Return the [x, y] coordinate for the center point of the cell that contains the specified text.  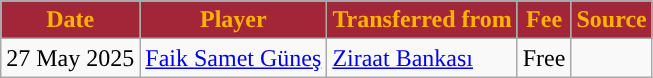
Source [612, 20]
27 May 2025 [70, 58]
Ziraat Bankası [422, 58]
Faik Samet Güneş [234, 58]
Date [70, 20]
Free [544, 58]
Player [234, 20]
Fee [544, 20]
Transferred from [422, 20]
